Return [X, Y] of the center of cell containing provided text 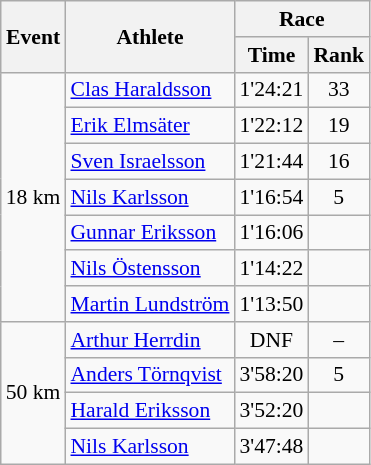
Harald Eriksson [150, 411]
Anders Törnqvist [150, 375]
Rank [338, 55]
1'16:54 [271, 197]
18 km [34, 196]
Arthur Herrdin [150, 340]
Sven Israelsson [150, 162]
Martin Lundström [150, 304]
1'22:12 [271, 126]
Race [302, 19]
1'21:44 [271, 162]
Athlete [150, 36]
19 [338, 126]
– [338, 340]
Erik Elmsäter [150, 126]
3'47:48 [271, 447]
3'58:20 [271, 375]
1'24:21 [271, 90]
1'13:50 [271, 304]
Nils Östensson [150, 269]
50 km [34, 393]
Event [34, 36]
3'52:20 [271, 411]
Time [271, 55]
33 [338, 90]
DNF [271, 340]
1'14:22 [271, 269]
1'16:06 [271, 233]
Gunnar Eriksson [150, 233]
16 [338, 162]
Clas Haraldsson [150, 90]
